Output the [X, Y] coordinate of the center of the cell containing the given text.  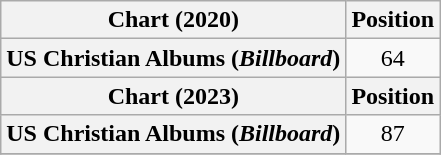
Chart (2020) [174, 20]
87 [393, 134]
Chart (2023) [174, 96]
64 [393, 58]
